Return (x, y) of the center of cell containing provided text 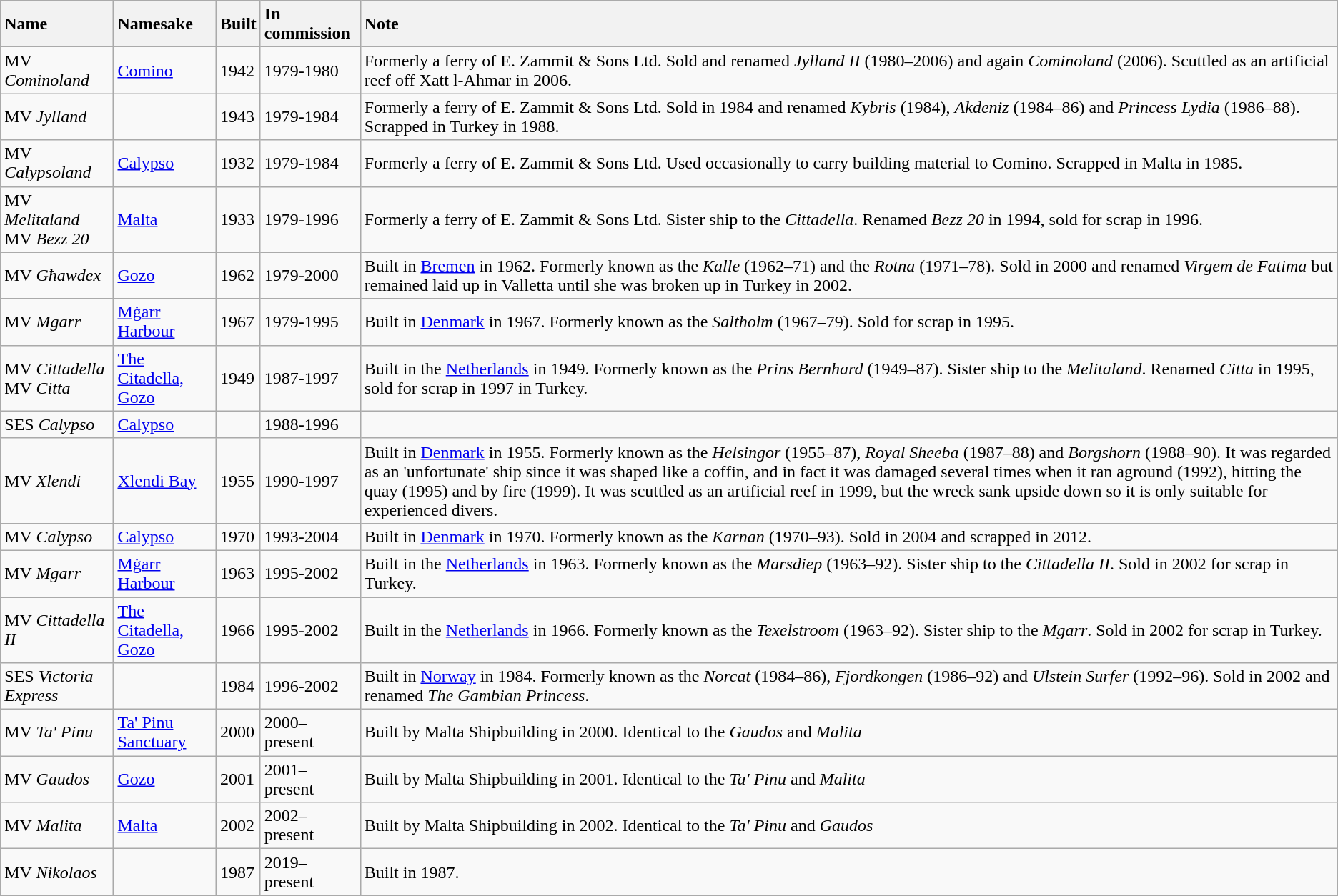
Formerly a ferry of E. Zammit & Sons Ltd. Sister ship to the Cittadella. Renamed Bezz 20 in 1994, sold for scrap in 1996. (849, 219)
2000–present (310, 733)
2001–present (310, 779)
1932 (239, 163)
In commission (310, 24)
2002–present (310, 826)
2001 (239, 779)
1987-1997 (310, 378)
MV Xlendi (57, 480)
Built (239, 24)
1942 (239, 70)
MV Ta' Pinu (57, 733)
1979-1980 (310, 70)
1987 (239, 872)
Built in the Netherlands in 1963. Formerly known as the Marsdiep (1963–92). Sister ship to the Cittadella II. Sold in 2002 for scrap in Turkey. (849, 573)
MV Cittadella II (57, 630)
MV CittadellaMV Citta (57, 378)
SES Calypso (57, 424)
1963 (239, 573)
Note (849, 24)
1979-1996 (310, 219)
2000 (239, 733)
1970 (239, 537)
1955 (239, 480)
Ta' Pinu Sanctuary (165, 733)
Comino (165, 70)
Built in Denmark in 1967. Formerly known as the Saltholm (1967–79). Sold for scrap in 1995. (849, 322)
2019–present (310, 872)
Built in Denmark in 1970. Formerly known as the Karnan (1970–93). Sold in 2004 and scrapped in 2012. (849, 537)
1979-1995 (310, 322)
1979-2000 (310, 276)
1933 (239, 219)
Formerly a ferry of E. Zammit & Sons Ltd. Used occasionally to carry building material to Comino. Scrapped in Malta in 1985. (849, 163)
1996-2002 (310, 686)
MV Għawdex (57, 276)
Built by Malta Shipbuilding in 2000. Identical to the Gaudos and Malita (849, 733)
1966 (239, 630)
MV Gaudos (57, 779)
Name (57, 24)
MV Calypso (57, 537)
Built by Malta Shipbuilding in 2002. Identical to the Ta' Pinu and Gaudos (849, 826)
1988-1996 (310, 424)
MV Calypsoland (57, 163)
1967 (239, 322)
Built in the Netherlands in 1966. Formerly known as the Texelstroom (1963–92). Sister ship to the Mgarr. Sold in 2002 for scrap in Turkey. (849, 630)
MV Malita (57, 826)
MV Cominoland (57, 70)
MV Jylland (57, 117)
1962 (239, 276)
1993-2004 (310, 537)
1990-1997 (310, 480)
2002 (239, 826)
1943 (239, 117)
SES Victoria Express (57, 686)
Built by Malta Shipbuilding in 2001. Identical to the Ta' Pinu and Malita (849, 779)
1949 (239, 378)
Built in 1987. (849, 872)
Xlendi Bay (165, 480)
MV Nikolaos (57, 872)
MV MelitalandMV Bezz 20 (57, 219)
Namesake (165, 24)
1984 (239, 686)
